Capture the cell that displays the provided text and extract its (X, Y) central coordinate. 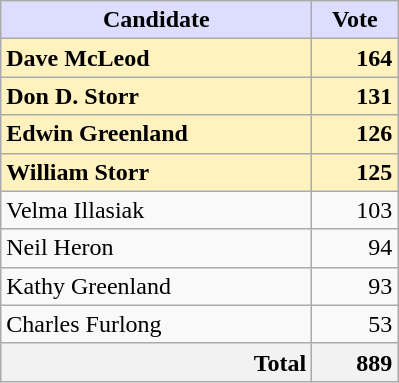
Velma Illasiak (156, 210)
Charles Furlong (156, 324)
Neil Heron (156, 248)
164 (355, 58)
Vote (355, 20)
126 (355, 134)
889 (355, 362)
Dave McLeod (156, 58)
Don D. Storr (156, 96)
93 (355, 286)
Edwin Greenland (156, 134)
William Storr (156, 172)
94 (355, 248)
125 (355, 172)
Candidate (156, 20)
103 (355, 210)
Kathy Greenland (156, 286)
131 (355, 96)
53 (355, 324)
Total (156, 362)
